From the cell containing the given text, extract its center point as (x, y) coordinate. 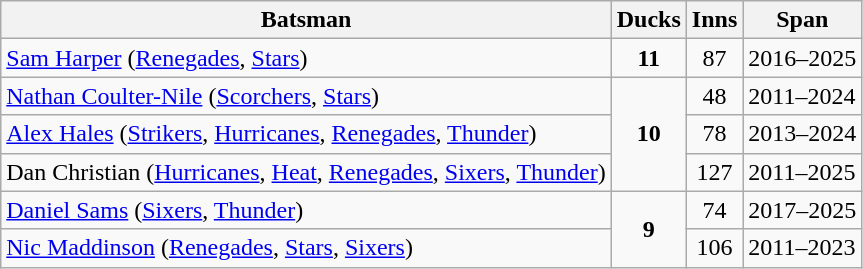
Nic Maddinson (Renegades, Stars, Sixers) (306, 248)
Inns (714, 20)
78 (714, 134)
Span (802, 20)
74 (714, 210)
9 (648, 229)
11 (648, 58)
2016–2025 (802, 58)
2011–2023 (802, 248)
2011–2025 (802, 172)
2017–2025 (802, 210)
127 (714, 172)
Daniel Sams (Sixers, Thunder) (306, 210)
106 (714, 248)
Sam Harper (Renegades, Stars) (306, 58)
2011–2024 (802, 96)
87 (714, 58)
Alex Hales (Strikers, Hurricanes, Renegades, Thunder) (306, 134)
Ducks (648, 20)
48 (714, 96)
Nathan Coulter-Nile (Scorchers, Stars) (306, 96)
Batsman (306, 20)
Dan Christian (Hurricanes, Heat, Renegades, Sixers, Thunder) (306, 172)
2013–2024 (802, 134)
10 (648, 134)
